Detect which cell encompasses the target text, then output its [X, Y] center coordinate. 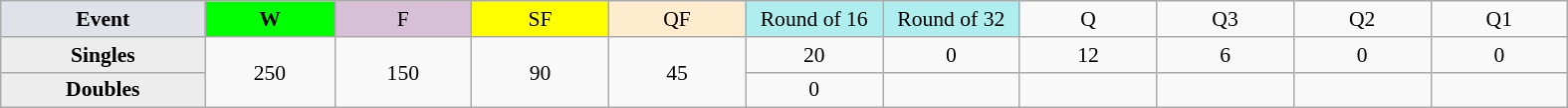
Round of 16 [814, 19]
Q2 [1362, 19]
45 [677, 72]
Q3 [1226, 19]
Q [1088, 19]
6 [1226, 55]
SF [541, 19]
250 [270, 72]
Round of 32 [951, 19]
12 [1088, 55]
Q1 [1499, 19]
150 [403, 72]
Singles [104, 55]
Doubles [104, 90]
W [270, 19]
90 [541, 72]
Event [104, 19]
QF [677, 19]
F [403, 19]
20 [814, 55]
